Output the [x, y] coordinate of the center of the cell containing the given text.  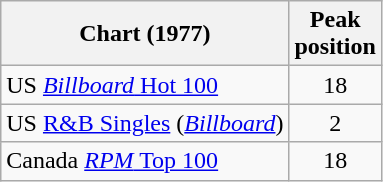
Chart (1977) [145, 34]
Canada RPM Top 100 [145, 161]
US R&B Singles (Billboard) [145, 123]
US Billboard Hot 100 [145, 85]
2 [335, 123]
Peakposition [335, 34]
